Return the [X, Y] coordinate for the center point of the cell that contains the specified text.  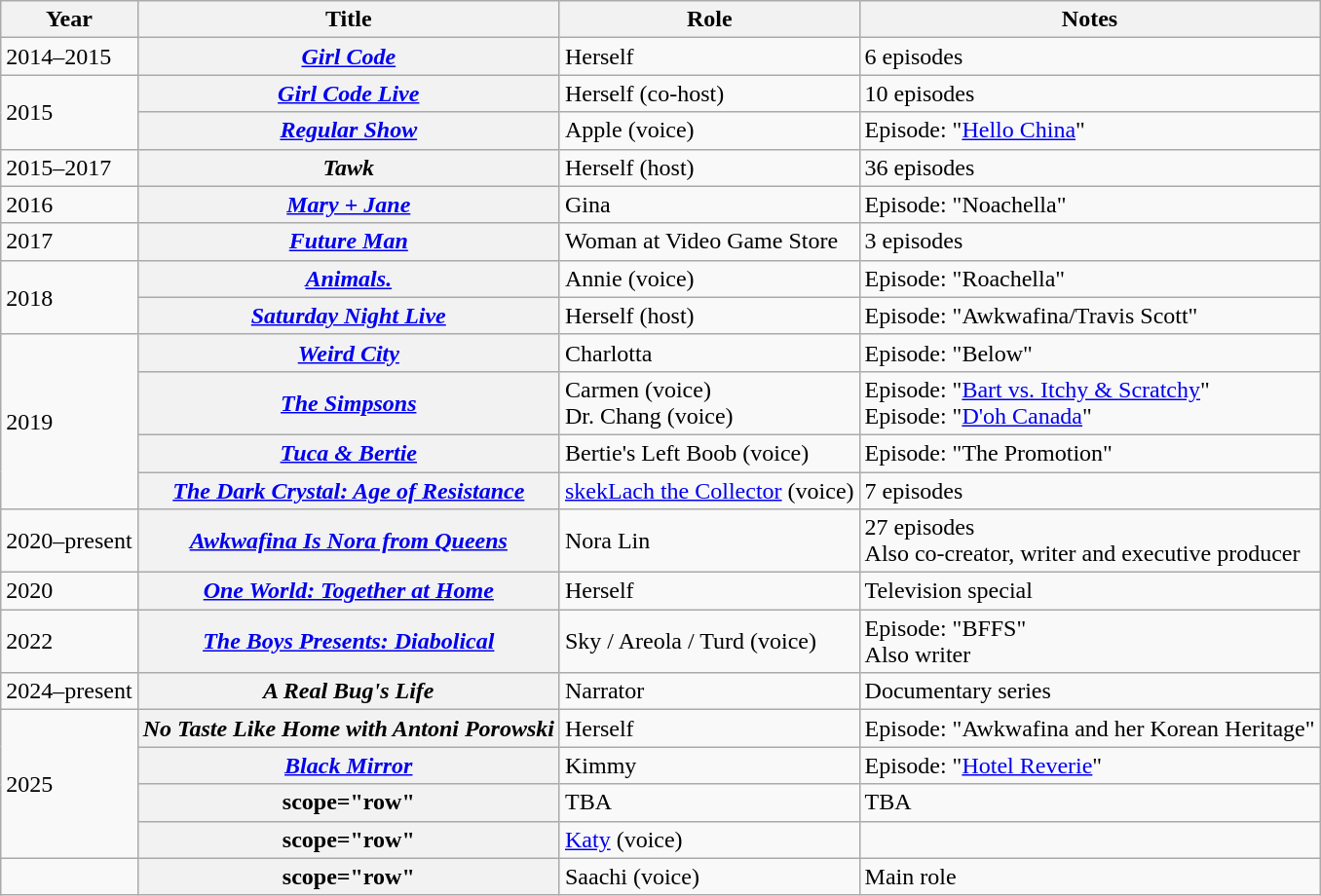
Animals. [349, 279]
Mary + Jane [349, 205]
skekLach the Collector (voice) [709, 490]
Saachi (voice) [709, 877]
Herself (co-host) [709, 93]
Saturday Night Live [349, 316]
Carmen (voice)Dr. Chang (voice) [709, 403]
Episode: "Hello China" [1089, 131]
2020 [69, 591]
2015 [69, 112]
The Dark Crystal: Age of Resistance [349, 490]
Episode: "Below" [1089, 353]
Woman at Video Game Store [709, 242]
Future Man [349, 242]
Kimmy [709, 765]
Sky / Areola / Turd (voice) [709, 641]
Gina [709, 205]
No Taste Like Home with Antoni Porowski [349, 728]
2024–present [69, 691]
Episode: "Hotel Reverie" [1089, 765]
Title [349, 19]
36 episodes [1089, 168]
Episode: "Bart vs. Itchy & Scratchy"Episode: "D'oh Canada" [1089, 403]
27 episodesAlso co-creator, writer and executive producer [1089, 541]
Katy (voice) [709, 840]
Tawk [349, 168]
Episode: "Awkwafina and her Korean Heritage" [1089, 728]
3 episodes [1089, 242]
2025 [69, 784]
Television special [1089, 591]
Year [69, 19]
Main role [1089, 877]
2020–present [69, 541]
Episode: "BFFS"Also writer [1089, 641]
7 episodes [1089, 490]
Documentary series [1089, 691]
One World: Together at Home [349, 591]
2016 [69, 205]
The Boys Presents: Diabolical [349, 641]
Bertie's Left Boob (voice) [709, 453]
Girl Code Live [349, 93]
6 episodes [1089, 56]
Annie (voice) [709, 279]
Regular Show [349, 131]
2018 [69, 297]
Apple (voice) [709, 131]
Nora Lin [709, 541]
Narrator [709, 691]
2022 [69, 641]
2017 [69, 242]
Tuca & Bertie [349, 453]
2015–2017 [69, 168]
2014–2015 [69, 56]
The Simpsons [349, 403]
Black Mirror [349, 765]
Role [709, 19]
Girl Code [349, 56]
2019 [69, 421]
Awkwafina Is Nora from Queens [349, 541]
Episode: "Roachella" [1089, 279]
Weird City [349, 353]
A Real Bug's Life [349, 691]
Charlotta [709, 353]
Episode: "Awkwafina/Travis Scott" [1089, 316]
10 episodes [1089, 93]
Notes [1089, 19]
Episode: "Noachella" [1089, 205]
Episode: "The Promotion" [1089, 453]
